Scan for the cell matching the given text and deliver its (X, Y) coordinate at center. 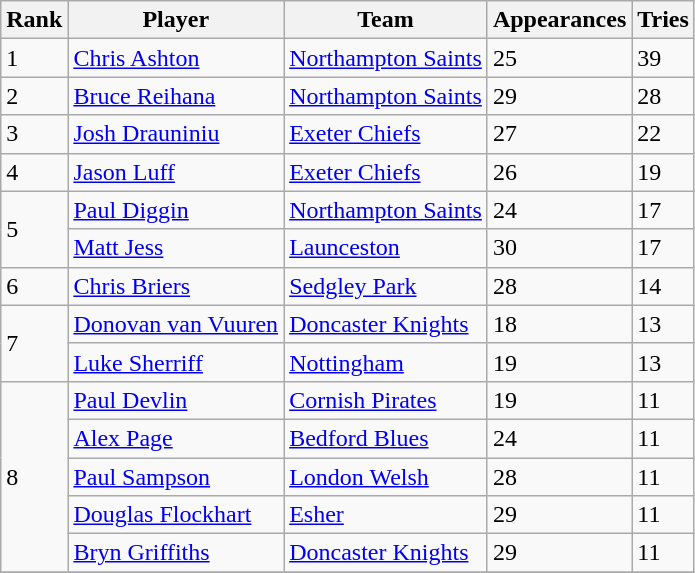
Jason Luff (176, 172)
Team (386, 20)
Nottingham (386, 362)
Esher (386, 515)
Paul Diggin (176, 210)
Chris Briers (176, 286)
Rank (34, 20)
Launceston (386, 248)
Paul Sampson (176, 477)
London Welsh (386, 477)
Paul Devlin (176, 400)
18 (559, 324)
5 (34, 229)
26 (559, 172)
22 (664, 134)
Donovan van Vuuren (176, 324)
Josh Drauniniu (176, 134)
Bryn Griffiths (176, 553)
Sedgley Park (386, 286)
Matt Jess (176, 248)
3 (34, 134)
Tries (664, 20)
6 (34, 286)
25 (559, 58)
27 (559, 134)
Appearances (559, 20)
30 (559, 248)
Luke Sherriff (176, 362)
1 (34, 58)
Chris Ashton (176, 58)
39 (664, 58)
4 (34, 172)
Bedford Blues (386, 438)
Douglas Flockhart (176, 515)
Cornish Pirates (386, 400)
Bruce Reihana (176, 96)
14 (664, 286)
7 (34, 343)
8 (34, 476)
Alex Page (176, 438)
Player (176, 20)
2 (34, 96)
